Return the [x, y] coordinate for the center point of the cell that contains the specified text.  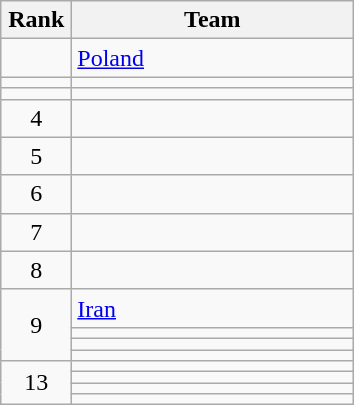
9 [36, 324]
8 [36, 270]
Poland [212, 58]
Team [212, 20]
4 [36, 118]
Rank [36, 20]
6 [36, 194]
5 [36, 156]
13 [36, 383]
Iran [212, 308]
7 [36, 232]
